Find where the given text appears and provide that cell's center as (x, y) coordinate. 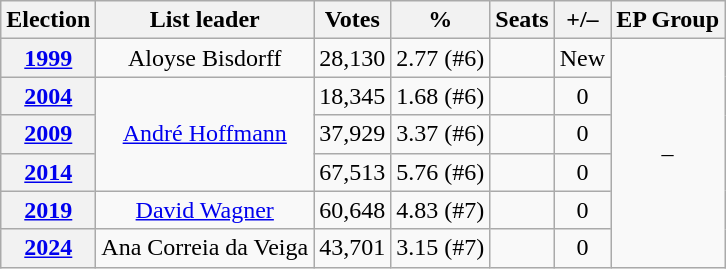
List leader (205, 20)
Votes (352, 20)
– (668, 153)
Ana Correia da Veiga (205, 248)
5.76 (#6) (440, 172)
3.37 (#6) (440, 134)
2009 (48, 134)
EP Group (668, 20)
2024 (48, 248)
David Wagner (205, 210)
28,130 (352, 58)
1999 (48, 58)
André Hoffmann (205, 134)
New (582, 58)
+/– (582, 20)
Seats (522, 20)
18,345 (352, 96)
3.15 (#7) (440, 248)
Election (48, 20)
% (440, 20)
60,648 (352, 210)
2014 (48, 172)
2004 (48, 96)
37,929 (352, 134)
2.77 (#6) (440, 58)
43,701 (352, 248)
2019 (48, 210)
Aloyse Bisdorff (205, 58)
4.83 (#7) (440, 210)
1.68 (#6) (440, 96)
67,513 (352, 172)
